Pinpoint the cell where the given text exists, returning its [x, y] midpoint coordinate. 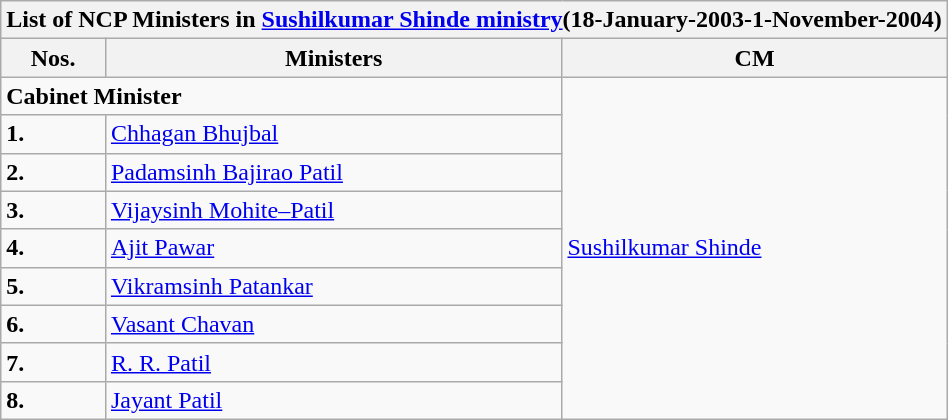
CM [754, 58]
4. [54, 248]
Ajit Pawar [334, 248]
Vijaysinh Mohite–Patil [334, 210]
Vikramsinh Patankar [334, 286]
5. [54, 286]
List of NCP Ministers in Sushilkumar Shinde ministry(18-January-2003-1-November-2004) [474, 20]
8. [54, 400]
Cabinet Minister [282, 96]
Sushilkumar Shinde [754, 248]
Vasant Chavan [334, 324]
R. R. Patil [334, 362]
2. [54, 172]
3. [54, 210]
Jayant Patil [334, 400]
Ministers [334, 58]
1. [54, 134]
Padamsinh Bajirao Patil [334, 172]
7. [54, 362]
Nos. [54, 58]
Chhagan Bhujbal [334, 134]
6. [54, 324]
